Return [X, Y] of the center of cell containing provided text 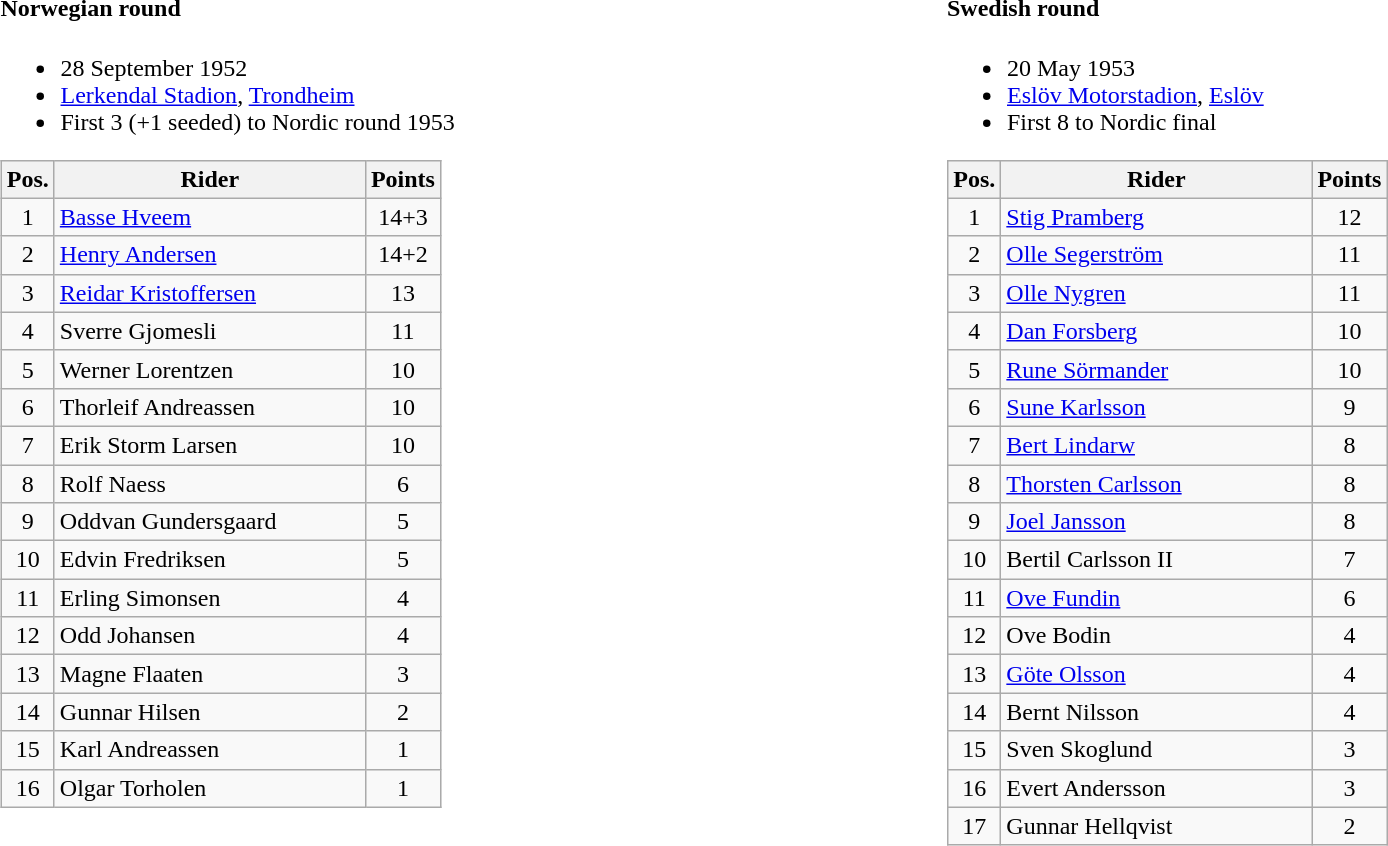
Dan Forsberg [1156, 331]
Sverre Gjomesli [210, 331]
Evert Andersson [1156, 788]
Thorleif Andreassen [210, 407]
Bernt Nilsson [1156, 712]
Thorsten Carlsson [1156, 484]
Olle Segerström [1156, 255]
Göte Olsson [1156, 674]
Bert Lindarw [1156, 445]
14+2 [402, 255]
17 [974, 826]
Edvin Fredriksen [210, 560]
Sune Karlsson [1156, 407]
Olgar Torholen [210, 788]
Gunnar Hilsen [210, 712]
Rune Sörmander [1156, 369]
Rolf Naess [210, 484]
Joel Jansson [1156, 522]
Oddvan Gundersgaard [210, 522]
Odd Johansen [210, 636]
Stig Pramberg [1156, 217]
Erik Storm Larsen [210, 445]
Sven Skoglund [1156, 750]
Olle Nygren [1156, 293]
Gunnar Hellqvist [1156, 826]
Ove Bodin [1156, 636]
Erling Simonsen [210, 598]
Ove Fundin [1156, 598]
Bertil Carlsson II [1156, 560]
Henry Andersen [210, 255]
Basse Hveem [210, 217]
Magne Flaaten [210, 674]
Reidar Kristoffersen [210, 293]
Werner Lorentzen [210, 369]
Karl Andreassen [210, 750]
14+3 [402, 217]
